Provide the [x, y] coordinate of the cell's center where the given text is located.  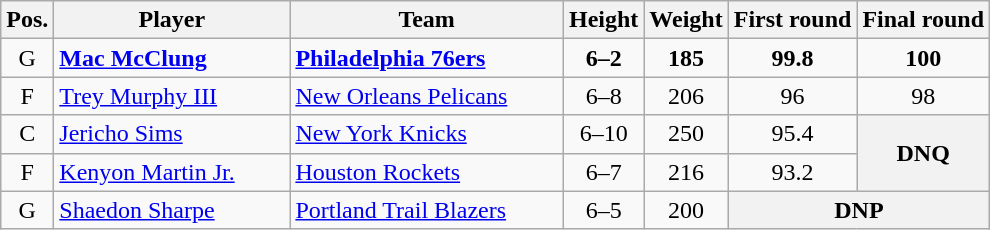
216 [686, 172]
First round [792, 20]
Philadelphia 76ers [427, 58]
Height [603, 20]
93.2 [792, 172]
100 [924, 58]
Team [427, 20]
6–2 [603, 58]
Trey Murphy III [172, 96]
DNQ [924, 153]
185 [686, 58]
Houston Rockets [427, 172]
98 [924, 96]
6–8 [603, 96]
Shaedon Sharpe [172, 210]
New York Knicks [427, 134]
6–5 [603, 210]
Weight [686, 20]
DNP [858, 210]
6–10 [603, 134]
250 [686, 134]
95.4 [792, 134]
New Orleans Pelicans [427, 96]
Mac McClung [172, 58]
6–7 [603, 172]
Jericho Sims [172, 134]
Player [172, 20]
Final round [924, 20]
99.8 [792, 58]
Kenyon Martin Jr. [172, 172]
C [28, 134]
206 [686, 96]
Pos. [28, 20]
96 [792, 96]
200 [686, 210]
Portland Trail Blazers [427, 210]
